Return [X, Y] of the center of cell containing provided text 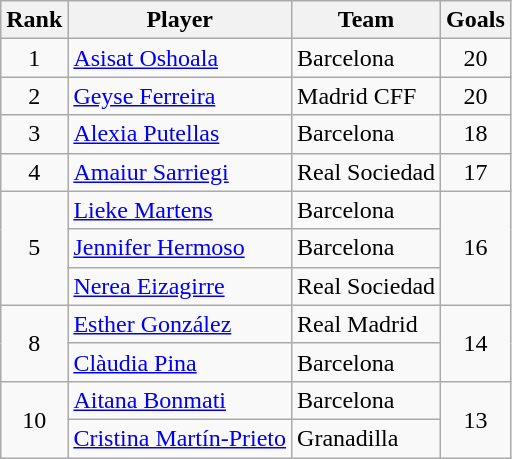
Clàudia Pina [180, 362]
Rank [34, 20]
Lieke Martens [180, 210]
14 [476, 343]
5 [34, 248]
Jennifer Hermoso [180, 248]
18 [476, 134]
Amaiur Sarriegi [180, 172]
Madrid CFF [366, 96]
13 [476, 419]
10 [34, 419]
Nerea Eizagirre [180, 286]
Geyse Ferreira [180, 96]
Alexia Putellas [180, 134]
Esther González [180, 324]
1 [34, 58]
Asisat Oshoala [180, 58]
17 [476, 172]
16 [476, 248]
Goals [476, 20]
Granadilla [366, 438]
2 [34, 96]
3 [34, 134]
8 [34, 343]
Aitana Bonmati [180, 400]
Cristina Martín-Prieto [180, 438]
Real Madrid [366, 324]
Team [366, 20]
4 [34, 172]
Player [180, 20]
